Return (X, Y) of the center of cell containing provided text 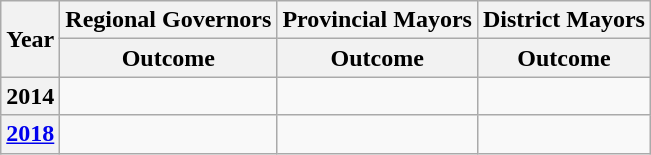
Regional Governors (168, 20)
District Mayors (564, 20)
Provincial Mayors (378, 20)
Year (30, 39)
2018 (30, 134)
2014 (30, 96)
